Pinpoint the cell where the given text exists, returning its (X, Y) midpoint coordinate. 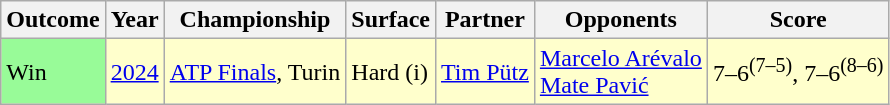
ATP Finals, Turin (255, 72)
Win (53, 72)
Opponents (620, 20)
Score (798, 20)
Marcelo Arévalo Mate Pavić (620, 72)
Hard (i) (391, 72)
Year (134, 20)
Partner (484, 20)
Outcome (53, 20)
2024 (134, 72)
Championship (255, 20)
7–6(7–5), 7–6(8–6) (798, 72)
Surface (391, 20)
Tim Pütz (484, 72)
